Pinpoint the cell where the given text exists, returning its [X, Y] midpoint coordinate. 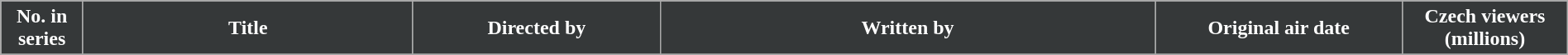
Original air date [1279, 28]
No. inseries [42, 28]
Written by [907, 28]
Title [248, 28]
Czech viewers(millions) [1485, 28]
Directed by [536, 28]
